Provide the [X, Y] coordinate of the cell's center where the given text is located.  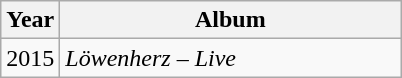
Löwenherz – Live [230, 58]
2015 [30, 58]
Year [30, 20]
Album [230, 20]
